Determine the [X, Y] coordinate at the center of the cell enclosing the given text.  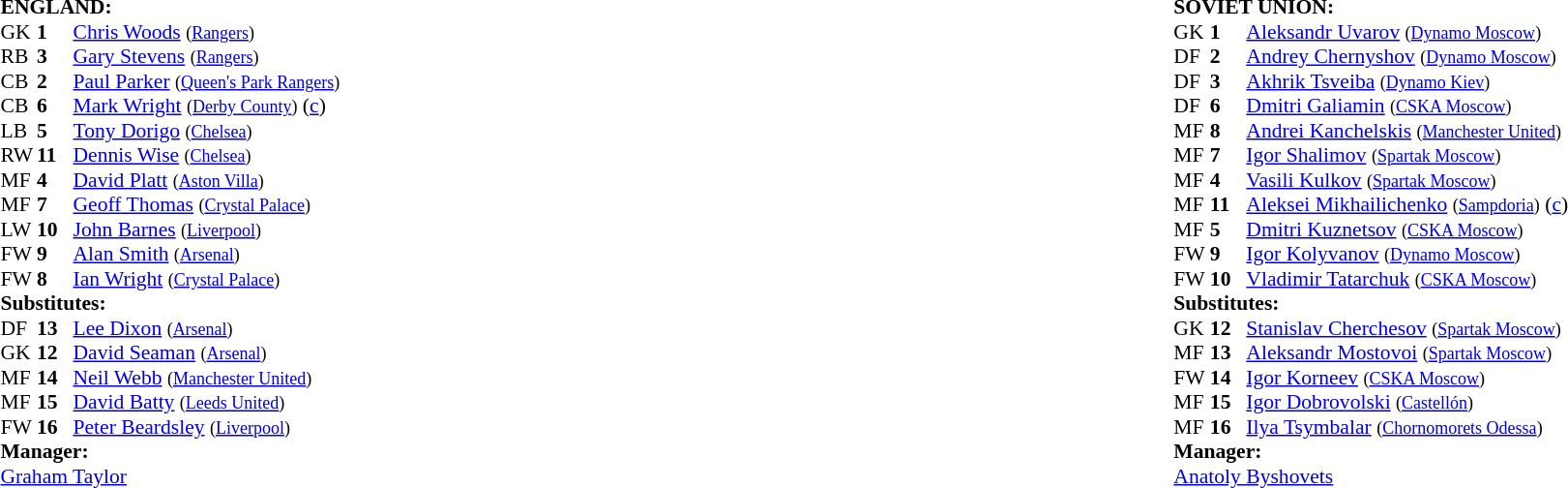
Geoff Thomas (Crystal Palace) [207, 204]
RB [18, 57]
Paul Parker (Queen's Park Rangers) [207, 81]
Stanislav Cherchesov (Spartak Moscow) [1406, 328]
Igor Korneev (CSKA Moscow) [1406, 378]
Aleksandr Uvarov (Dynamo Moscow) [1406, 32]
Aleksandr Mostovoi (Spartak Moscow) [1406, 353]
LW [18, 229]
Peter Beardsley (Liverpool) [207, 427]
Igor Dobrovolski (Castellón) [1406, 402]
LB [18, 131]
Igor Shalimov (Spartak Moscow) [1406, 156]
Andrey Chernyshov (Dynamo Moscow) [1406, 57]
Igor Kolyvanov (Dynamo Moscow) [1406, 255]
Vladimir Tatarchuk (CSKA Moscow) [1406, 279]
Aleksei Mikhailichenko (Sampdoria) (c) [1406, 204]
John Barnes (Liverpool) [207, 229]
Dmitri Kuznetsov (CSKA Moscow) [1406, 229]
Tony Dorigo (Chelsea) [207, 131]
Neil Webb (Manchester United) [207, 378]
Andrei Kanchelskis (Manchester United) [1406, 131]
RW [18, 156]
Dennis Wise (Chelsea) [207, 156]
Chris Woods (Rangers) [207, 32]
David Batty (Leeds United) [207, 402]
Akhrik Tsveiba (Dynamo Kiev) [1406, 81]
David Platt (Aston Villa) [207, 180]
Vasili Kulkov (Spartak Moscow) [1406, 180]
Ilya Tsymbalar (Chornomorets Odessa) [1406, 427]
Dmitri Galiamin (CSKA Moscow) [1406, 106]
Gary Stevens (Rangers) [207, 57]
Ian Wright (Crystal Palace) [207, 279]
Alan Smith (Arsenal) [207, 255]
Mark Wright (Derby County) (c) [207, 106]
David Seaman (Arsenal) [207, 353]
Lee Dixon (Arsenal) [207, 328]
